Identify which cell holds the provided text, then report its (X, Y) central coordinate. 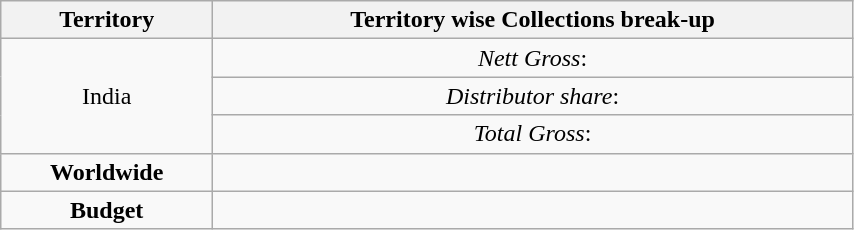
India (107, 96)
Territory (107, 20)
Nett Gross: (533, 58)
Worldwide (107, 172)
Territory wise Collections break-up (533, 20)
Distributor share: (533, 96)
Total Gross: (533, 134)
Budget (107, 210)
